Locate the cell with the specified text and output its (X, Y) center coordinate. 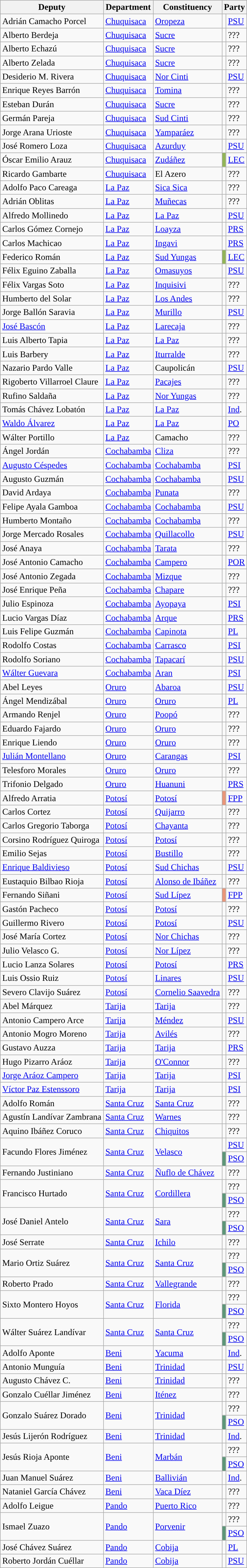
Iténez (187, 1395)
Germán Pareja (52, 118)
Luis Ossio Ruiz (52, 978)
Tapacarí (187, 659)
Augusto Céspedes (52, 465)
Tomás Chávez Lobatón (52, 410)
Rufino Saldaña (52, 395)
Abel Márquez (52, 1006)
Luis Alberto Tapia (52, 340)
Alberto Zelada (52, 63)
Waldo Álvarez (52, 424)
Carlos Gregorio Taborga (52, 826)
Alfredo Mollinedo (52, 215)
Loayza (187, 229)
Humberto del Solar (52, 299)
Ichilo (187, 1242)
O'Connor (187, 1062)
José Daniel Antelo (52, 1221)
Antonio Campero Arce (52, 1020)
Desiderio M. Rivera (52, 77)
Cordillera (187, 1193)
Zudáñez (187, 160)
Luis Barbery (52, 354)
Tarata (187, 548)
Los Andes (187, 299)
Jorge Aráoz Campero (52, 1076)
Enrique Baldivieso (52, 867)
David Ardaya (52, 493)
Wálter Suárez Landívar (52, 1332)
Carlos Cortez (52, 812)
Telesforo Morales (52, 770)
Ayopaya (187, 604)
Adolfo Aponte (52, 1353)
Jorge Ballón Saravia (52, 312)
Adolfo Leigue (52, 1506)
Linares (187, 978)
Gonzalo Cuéllar Jiménez (52, 1395)
Capinota (187, 632)
José Enrique Peña (52, 590)
Julián Montellano (52, 756)
Nor Yungas (187, 395)
Nor Cinti (187, 77)
Nor Chichas (187, 937)
Yacuma (187, 1353)
Emilio Sejas (52, 854)
Nazario Pardo Valle (52, 368)
Constituency (187, 7)
Carlos Gómez Cornejo (52, 229)
Vallegrande (187, 1283)
Antonio Mogro Moreno (52, 1034)
Arque (187, 618)
Omasuyos (187, 271)
Fernando Justiniano (52, 1173)
Adrián Camacho Porcel (52, 21)
Sud Cinti (187, 118)
Cornelio Saavedra (187, 992)
Enrique Liendo (52, 742)
Eustaquio Bilbao Rioja (52, 881)
Sud Yungas (187, 257)
Gonzalo Suárez Dorado (52, 1415)
Larecaja (187, 326)
Félix Eguino Zaballa (52, 271)
Armando Renjel (52, 715)
Guillermo Rivero (52, 923)
Alfredo Arratia (52, 798)
Chapare (187, 590)
Adrián Oblitas (52, 202)
Velasco (187, 1152)
Augusto Chávez C. (52, 1381)
José Bascón (52, 326)
Party (235, 7)
Enrique Reyes Barrón (52, 90)
Carangas (187, 756)
Camacho (187, 437)
PO (236, 424)
José Serrate (52, 1242)
Lucio Lanza Solares (52, 964)
Abel Leyes (52, 687)
El Azero (187, 174)
Ángel Jordán (52, 451)
Esteban Durán (52, 104)
Florida (187, 1304)
Bustillo (187, 854)
José Anaya (52, 548)
Julio Velasco G. (52, 951)
Quillacollo (187, 534)
Carrasco (187, 645)
Trifonio Delgado (52, 784)
Felipe Ayala Gamboa (52, 507)
Fernando Siñani (52, 895)
Gastón Pacheco (52, 909)
Carlos Machicao (52, 243)
Nataniel García Chávez (52, 1491)
Agustín Landívar Zambrana (52, 1117)
Ismael Zuazo (52, 1526)
Ricardo Gambarte (52, 174)
Campero (187, 562)
Quijarro (187, 812)
Chayanta (187, 826)
Iturralde (187, 354)
José Romero Loza (52, 146)
Sica Sica (187, 188)
Méndez (187, 1020)
Severo Clavijo Suárez (52, 992)
Rigoberto Villarroel Claure (52, 382)
Sara (187, 1221)
Ballivián (187, 1478)
Puerto Rico (187, 1506)
Avilés (187, 1034)
Juan Manuel Suárez (52, 1478)
Jesús Rioja Aponte (52, 1457)
José María Cortez (52, 937)
Sixto Montero Hoyos (52, 1304)
Lucio Vargas Díaz (52, 618)
Poopó (187, 715)
Pacajes (187, 382)
Huanuni (187, 784)
Murillo (187, 312)
Facundo Flores Jiménez (52, 1152)
Roberto Jordán Cuéllar (52, 1561)
Jorge Arana Urioste (52, 132)
Federico Román (52, 257)
Cliza (187, 451)
Adolfo Román (52, 1103)
Gustavo Auzza (52, 1048)
Department (128, 7)
Alonso de Ibáñez (187, 881)
Rodolfo Costas (52, 645)
Yamparáez (187, 132)
Abaroa (187, 687)
Félix Vargas Soto (52, 285)
Azurduy (187, 146)
Rodolfo Soriano (52, 659)
Marbán (187, 1457)
Alberto Berdeja (52, 35)
Eduardo Fajardo (52, 729)
Adolfo Paco Careaga (52, 188)
Warnes (187, 1117)
Porvenir (187, 1526)
Hugo Pizarro Aráoz (52, 1062)
Wálter Portillo (52, 437)
Ñuflo de Chávez (187, 1173)
Ingavi (187, 243)
Aquino Ibáñez Coruco (52, 1131)
Vaca Díez (187, 1491)
Oropeza (187, 21)
Wálter Guevara (52, 673)
José Antonio Camacho (52, 562)
Alberto Echazú (52, 49)
Jorge Mercado Rosales (52, 534)
Augusto Guzmán (52, 479)
Muñecas (187, 202)
Sud Lípez (187, 895)
Mario Ortiz Suárez (52, 1263)
Óscar Emilio Arauz (52, 160)
José Antonio Zegada (52, 576)
Humberto Montaño (52, 520)
Julio Espinoza (52, 604)
Antonio Munguía (52, 1367)
Corsino Rodríguez Quiroga (52, 839)
POR (236, 562)
Jesús Lijerón Rodríguez (52, 1436)
Mizque (187, 576)
Punata (187, 493)
Nor Lípez (187, 951)
José Chávez Suárez (52, 1547)
Deputy (52, 7)
Chiquitos (187, 1131)
Francisco Hurtado (52, 1193)
Inquisivi (187, 285)
Roberto Prado (52, 1283)
Víctor Paz Estenssoro (52, 1089)
Aran (187, 673)
Ángel Mendizábal (52, 701)
Tomina (187, 90)
Luis Felipe Guzmán (52, 632)
Caupolicán (187, 368)
Sud Chichas (187, 867)
